For the text-containing cell, return its midpoint in [X, Y] coordinate format. 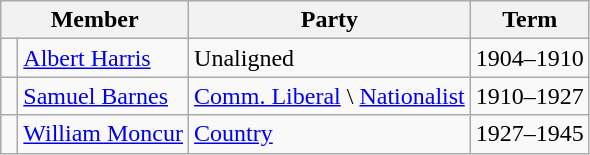
Albert Harris [104, 58]
Samuel Barnes [104, 96]
1910–1927 [530, 96]
1927–1945 [530, 134]
1904–1910 [530, 58]
Party [330, 20]
Country [330, 134]
Member [95, 20]
Term [530, 20]
Unaligned [330, 58]
William Moncur [104, 134]
Comm. Liberal \ Nationalist [330, 96]
